For the text-containing cell, return its midpoint in [x, y] coordinate format. 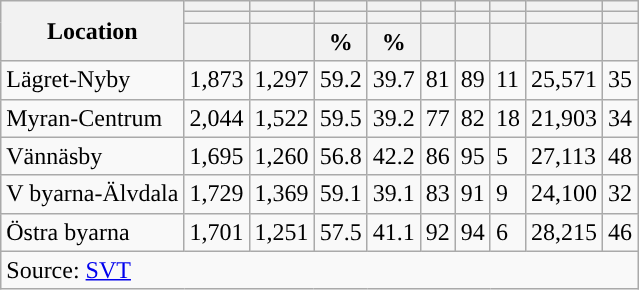
46 [620, 232]
Lägret-Nyby [92, 80]
92 [438, 232]
2,044 [216, 118]
11 [508, 80]
32 [620, 194]
V byarna-Älvdala [92, 194]
77 [438, 118]
95 [472, 156]
41.1 [394, 232]
91 [472, 194]
83 [438, 194]
59.2 [340, 80]
27,113 [564, 156]
1,701 [216, 232]
1,369 [282, 194]
39.1 [394, 194]
89 [472, 80]
86 [438, 156]
57.5 [340, 232]
1,260 [282, 156]
81 [438, 80]
59.1 [340, 194]
25,571 [564, 80]
59.5 [340, 118]
39.2 [394, 118]
Östra byarna [92, 232]
1,729 [216, 194]
Source: SVT [320, 270]
42.2 [394, 156]
34 [620, 118]
1,297 [282, 80]
28,215 [564, 232]
1,251 [282, 232]
1,522 [282, 118]
Location [92, 31]
1,873 [216, 80]
Myran-Centrum [92, 118]
1,695 [216, 156]
5 [508, 156]
35 [620, 80]
56.8 [340, 156]
6 [508, 232]
48 [620, 156]
Vännäsby [92, 156]
24,100 [564, 194]
39.7 [394, 80]
21,903 [564, 118]
9 [508, 194]
94 [472, 232]
18 [508, 118]
82 [472, 118]
